Provide the [X, Y] coordinate of the cell's center where the given text is located.  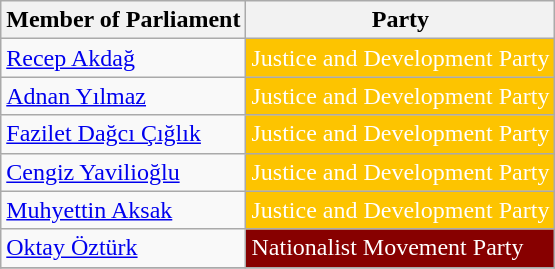
Member of Parliament [124, 20]
Nationalist Movement Party [400, 248]
Oktay Öztürk [124, 248]
Recep Akdağ [124, 58]
Muhyettin Aksak [124, 210]
Party [400, 20]
Adnan Yılmaz [124, 96]
Fazilet Dağcı Çığlık [124, 134]
Cengiz Yavilioğlu [124, 172]
